Search for the cell housing the specified text and yield its [x, y] center coordinate. 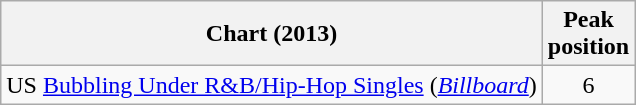
Chart (2013) [272, 34]
US Bubbling Under R&B/Hip-Hop Singles (Billboard) [272, 85]
6 [588, 85]
Peakposition [588, 34]
